From the cell containing the given text, extract its center point as (X, Y) coordinate. 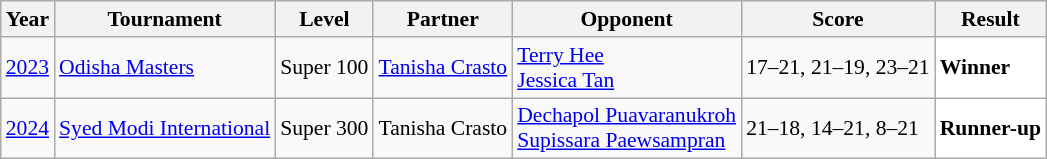
Tournament (164, 19)
Year (28, 19)
21–18, 14–21, 8–21 (838, 128)
Syed Modi International (164, 128)
Winner (990, 68)
Runner-up (990, 128)
2023 (28, 68)
Level (324, 19)
Opponent (626, 19)
Super 100 (324, 68)
Terry Hee Jessica Tan (626, 68)
Dechapol Puavaranukroh Supissara Paewsampran (626, 128)
Result (990, 19)
2024 (28, 128)
Odisha Masters (164, 68)
Partner (442, 19)
17–21, 21–19, 23–21 (838, 68)
Super 300 (324, 128)
Score (838, 19)
